Provide the (X, Y) coordinate of the cell's center where the given text is located.  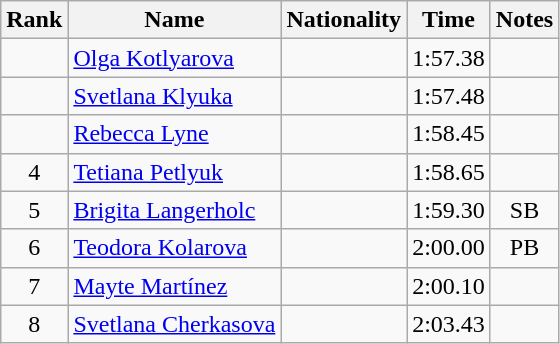
Svetlana Cherkasova (174, 324)
Time (449, 20)
Tetiana Petlyuk (174, 172)
Teodora Kolarova (174, 248)
7 (34, 286)
Olga Kotlyarova (174, 58)
Name (174, 20)
1:58.45 (449, 134)
Rank (34, 20)
Svetlana Klyuka (174, 96)
2:00.10 (449, 286)
SB (524, 210)
Rebecca Lyne (174, 134)
Brigita Langerholc (174, 210)
Nationality (344, 20)
1:59.30 (449, 210)
1:57.48 (449, 96)
8 (34, 324)
PB (524, 248)
1:58.65 (449, 172)
2:00.00 (449, 248)
1:57.38 (449, 58)
Notes (524, 20)
6 (34, 248)
2:03.43 (449, 324)
5 (34, 210)
Mayte Martínez (174, 286)
4 (34, 172)
